For the text-containing cell, return its midpoint in [x, y] coordinate format. 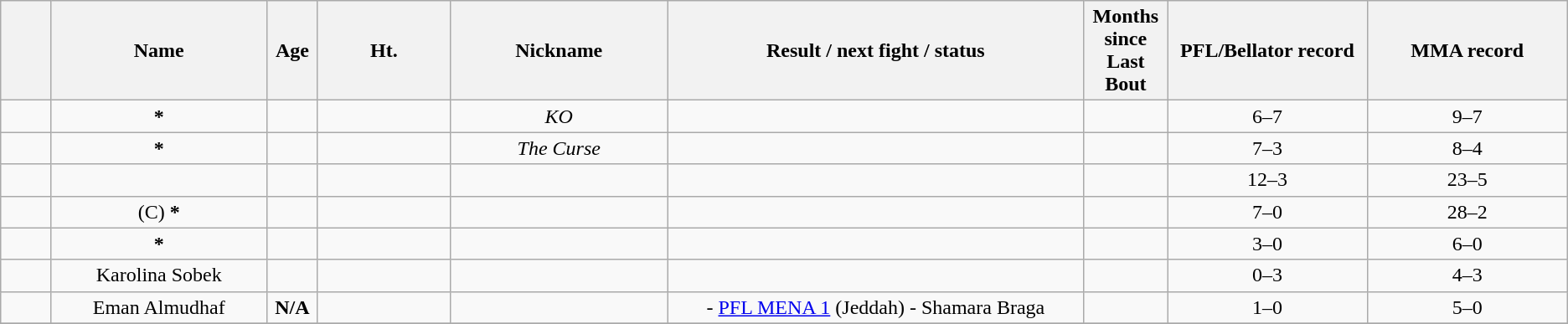
8–4 [1467, 148]
Age [292, 50]
12–3 [1268, 180]
1–0 [1268, 307]
6–0 [1467, 244]
- PFL MENA 1 (Jeddah) - Shamara Braga [876, 307]
N/A [292, 307]
Eman Almudhaf [159, 307]
(C) * [159, 212]
5–0 [1467, 307]
Nickname [560, 50]
Karolina Sobek [159, 275]
4–3 [1467, 275]
Months since Last Bout [1126, 50]
9–7 [1467, 116]
Name [159, 50]
Result / next fight / status [876, 50]
6–7 [1268, 116]
7–3 [1268, 148]
PFL/Bellator record [1268, 50]
7–0 [1268, 212]
The Curse [560, 148]
28–2 [1467, 212]
3–0 [1268, 244]
Ht. [384, 50]
0–3 [1268, 275]
KO [560, 116]
MMA record [1467, 50]
23–5 [1467, 180]
